Locate the cell with the specified text and output its (X, Y) center coordinate. 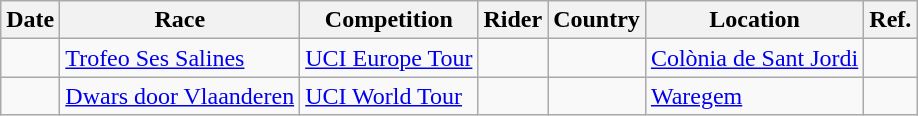
Ref. (890, 20)
Dwars door Vlaanderen (180, 96)
UCI World Tour (389, 96)
Date (30, 20)
Competition (389, 20)
Colònia de Sant Jordi (754, 58)
Race (180, 20)
Country (597, 20)
Trofeo Ses Salines (180, 58)
Location (754, 20)
Rider (513, 20)
Waregem (754, 96)
UCI Europe Tour (389, 58)
